Output the [x, y] coordinate of the center of the cell containing the given text.  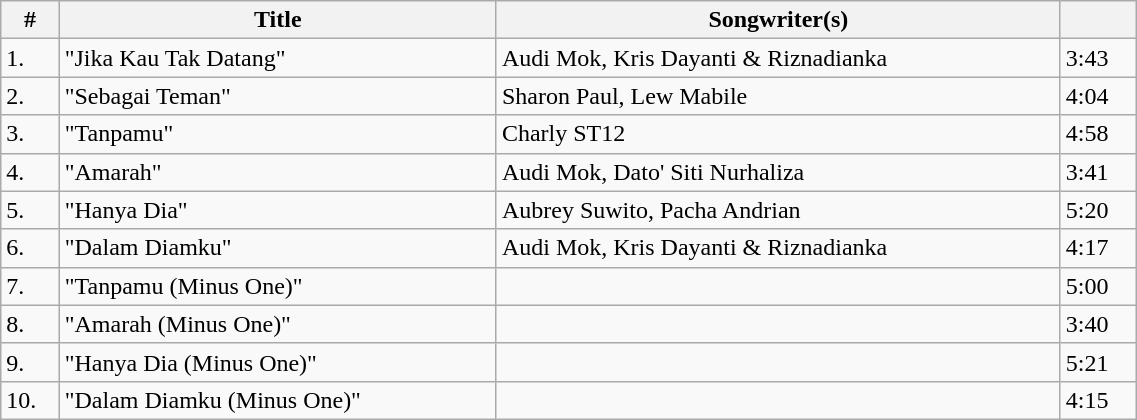
4:04 [1098, 96]
5:21 [1098, 362]
# [30, 20]
"Tanpamu" [278, 134]
Audi Mok, Dato' Siti Nurhaliza [778, 172]
Title [278, 20]
7. [30, 286]
9. [30, 362]
"Amarah" [278, 172]
3. [30, 134]
5:20 [1098, 210]
4:58 [1098, 134]
"Sebagai Teman" [278, 96]
3:41 [1098, 172]
"Amarah (Minus One)" [278, 324]
4:15 [1098, 400]
"Hanya Dia (Minus One)" [278, 362]
Charly ST12 [778, 134]
"Hanya Dia" [278, 210]
3:43 [1098, 58]
Songwriter(s) [778, 20]
4:17 [1098, 248]
2. [30, 96]
Aubrey Suwito, Pacha Andrian [778, 210]
"Tanpamu (Minus One)" [278, 286]
"Dalam Diamku (Minus One)" [278, 400]
"Jika Kau Tak Datang" [278, 58]
5. [30, 210]
1. [30, 58]
5:00 [1098, 286]
Sharon Paul, Lew Mabile [778, 96]
4. [30, 172]
3:40 [1098, 324]
6. [30, 248]
10. [30, 400]
"Dalam Diamku" [278, 248]
8. [30, 324]
